For the text-containing cell, return its midpoint in (X, Y) coordinate format. 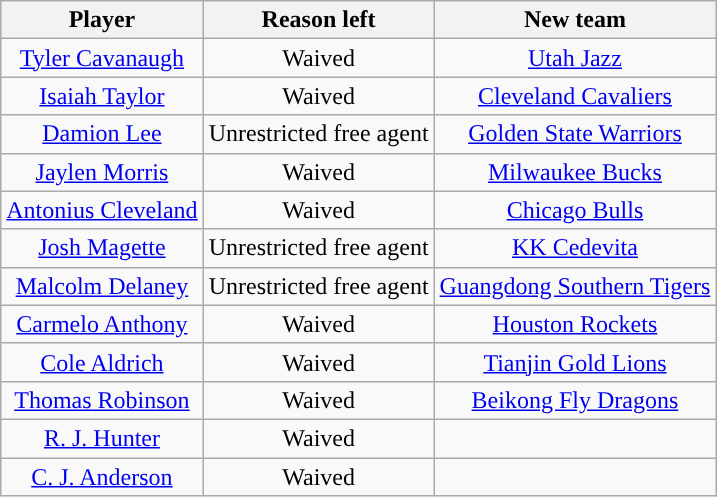
C. J. Anderson (102, 477)
Antonius Cleveland (102, 210)
Utah Jazz (575, 58)
New team (575, 20)
Milwaukee Bucks (575, 172)
Guangdong Southern Tigers (575, 286)
Chicago Bulls (575, 210)
Isaiah Taylor (102, 96)
Beikong Fly Dragons (575, 400)
Damion Lee (102, 134)
Houston Rockets (575, 324)
Jaylen Morris (102, 172)
Carmelo Anthony (102, 324)
Tianjin Gold Lions (575, 362)
Golden State Warriors (575, 134)
KK Cedevita (575, 248)
Tyler Cavanaugh (102, 58)
Cole Aldrich (102, 362)
Reason left (318, 20)
Cleveland Cavaliers (575, 96)
Thomas Robinson (102, 400)
Josh Magette (102, 248)
Player (102, 20)
Malcolm Delaney (102, 286)
R. J. Hunter (102, 438)
